Provide the (X, Y) coordinate of the cell's center where the given text is located.  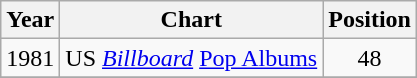
Position (370, 20)
Chart (192, 20)
US Billboard Pop Albums (192, 58)
Year (30, 20)
1981 (30, 58)
48 (370, 58)
